Return [x, y] of the center of cell containing provided text 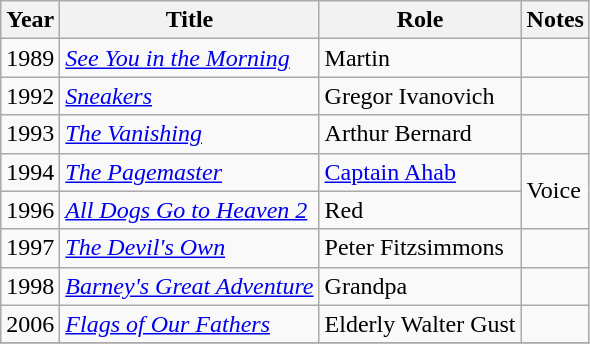
See You in the Morning [190, 58]
Notes [555, 20]
1992 [30, 96]
2006 [30, 324]
Arthur Bernard [420, 134]
Year [30, 20]
Voice [555, 191]
1989 [30, 58]
Peter Fitzsimmons [420, 248]
Sneakers [190, 96]
Martin [420, 58]
1998 [30, 286]
Captain Ahab [420, 172]
Red [420, 210]
All Dogs Go to Heaven 2 [190, 210]
Elderly Walter Gust [420, 324]
1996 [30, 210]
Gregor Ivanovich [420, 96]
1997 [30, 248]
Title [190, 20]
Flags of Our Fathers [190, 324]
Grandpa [420, 286]
The Vanishing [190, 134]
The Devil's Own [190, 248]
1994 [30, 172]
1993 [30, 134]
Role [420, 20]
Barney's Great Adventure [190, 286]
The Pagemaster [190, 172]
